Locate the cell with the specified text and output its [x, y] center coordinate. 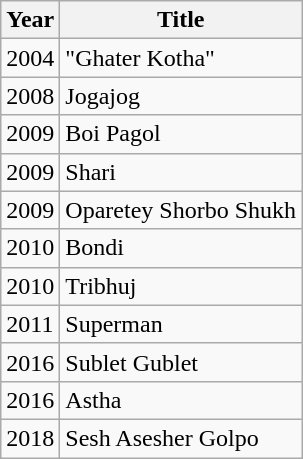
2018 [30, 438]
"Ghater Kotha" [181, 58]
Astha [181, 400]
2011 [30, 324]
2004 [30, 58]
Tribhuj [181, 286]
Year [30, 20]
Bondi [181, 248]
Sesh Asesher Golpo [181, 438]
Title [181, 20]
2008 [30, 96]
Sublet Gublet [181, 362]
Shari [181, 172]
Jogajog [181, 96]
Oparetey Shorbo Shukh [181, 210]
Boi Pagol [181, 134]
Superman [181, 324]
